From the cell containing the given text, extract its center point as (x, y) coordinate. 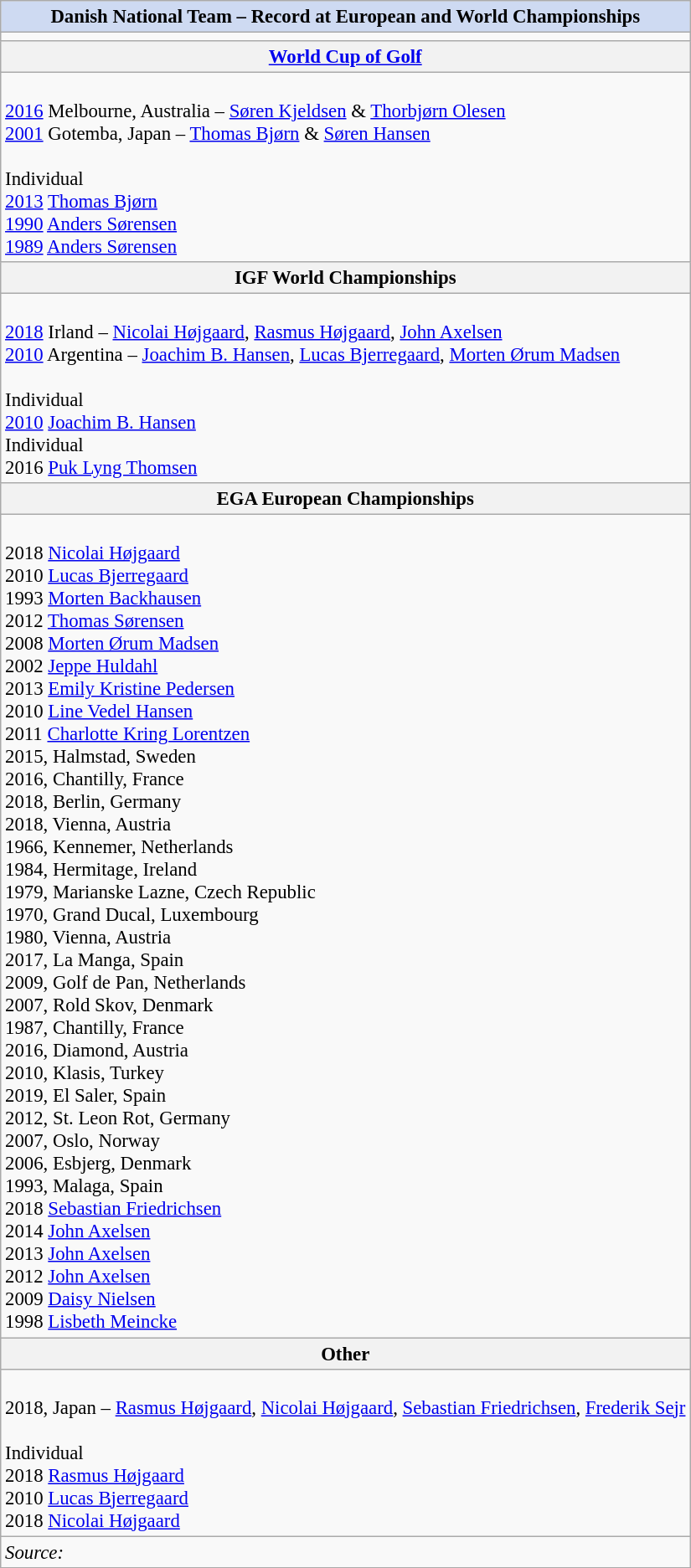
Other (345, 1354)
Danish National Team – Record at European and World Championships (345, 17)
World Cup of Golf (345, 57)
IGF World Championships (345, 278)
Source: (345, 1552)
EGA European Championships (345, 500)
